Extract the (X, Y) coordinate from the center of the cell holding the provided text.  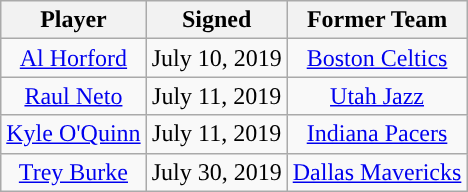
Player (74, 20)
July 10, 2019 (216, 58)
Kyle O'Quinn (74, 134)
Boston Celtics (377, 58)
Dallas Mavericks (377, 172)
Raul Neto (74, 96)
Signed (216, 20)
Indiana Pacers (377, 134)
Utah Jazz (377, 96)
Al Horford (74, 58)
Trey Burke (74, 172)
July 30, 2019 (216, 172)
Former Team (377, 20)
